Provide the (X, Y) coordinate of the cell's center where the given text is located.  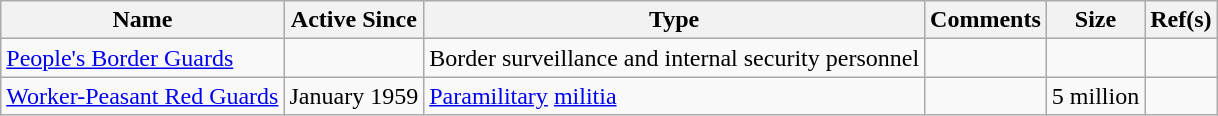
Name (142, 20)
Active Since (354, 20)
5 million (1095, 96)
Worker-Peasant Red Guards (142, 96)
Comments (986, 20)
Ref(s) (1181, 20)
Type (674, 20)
January 1959 (354, 96)
Paramilitary militia (674, 96)
Border surveillance and internal security personnel (674, 58)
Size (1095, 20)
People's Border Guards (142, 58)
